Find where the given text appears and provide that cell's center as [X, Y] coordinate. 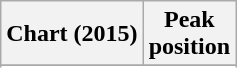
Chart (2015) [72, 34]
Peakposition [189, 34]
